Provide the (x, y) coordinate of the cell's center where the given text is located.  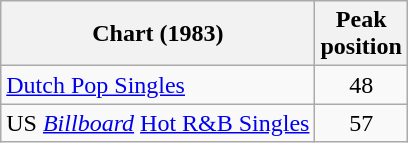
US Billboard Hot R&B Singles (158, 123)
Dutch Pop Singles (158, 85)
48 (361, 85)
57 (361, 123)
Peakposition (361, 34)
Chart (1983) (158, 34)
